Return the (x, y) coordinate for the center point of the cell that contains the specified text.  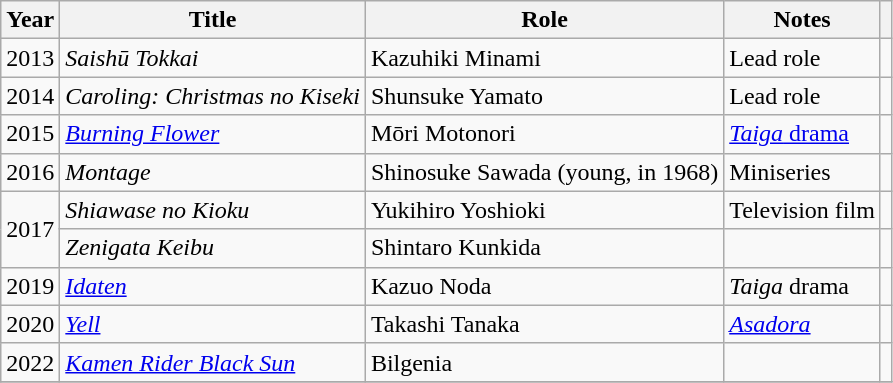
Zenigata Keibu (213, 248)
2015 (30, 134)
Montage (213, 172)
Kazuo Noda (544, 286)
Yell (213, 324)
Shiawase no Kioku (213, 210)
Year (30, 20)
2013 (30, 58)
Role (544, 20)
2014 (30, 96)
Asadora (802, 324)
Shunsuke Yamato (544, 96)
Caroling: Christmas no Kiseki (213, 96)
Bilgenia (544, 362)
Shinosuke Sawada (young, in 1968) (544, 172)
Shintaro Kunkida (544, 248)
Idaten (213, 286)
2022 (30, 362)
Kazuhiki Minami (544, 58)
2019 (30, 286)
Takashi Tanaka (544, 324)
2017 (30, 229)
Mōri Motonori (544, 134)
Title (213, 20)
Miniseries (802, 172)
2020 (30, 324)
Television film (802, 210)
Kamen Rider Black Sun (213, 362)
Yukihiro Yoshioki (544, 210)
Burning Flower (213, 134)
2016 (30, 172)
Saishū Tokkai (213, 58)
Notes (802, 20)
